Pinpoint the cell where the given text exists, returning its (x, y) midpoint coordinate. 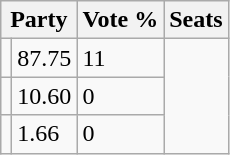
1.66 (44, 134)
Seats (196, 20)
11 (120, 58)
Vote % (120, 20)
10.60 (44, 96)
Party (39, 20)
87.75 (44, 58)
